Locate the cell with the specified text and output its (X, Y) center coordinate. 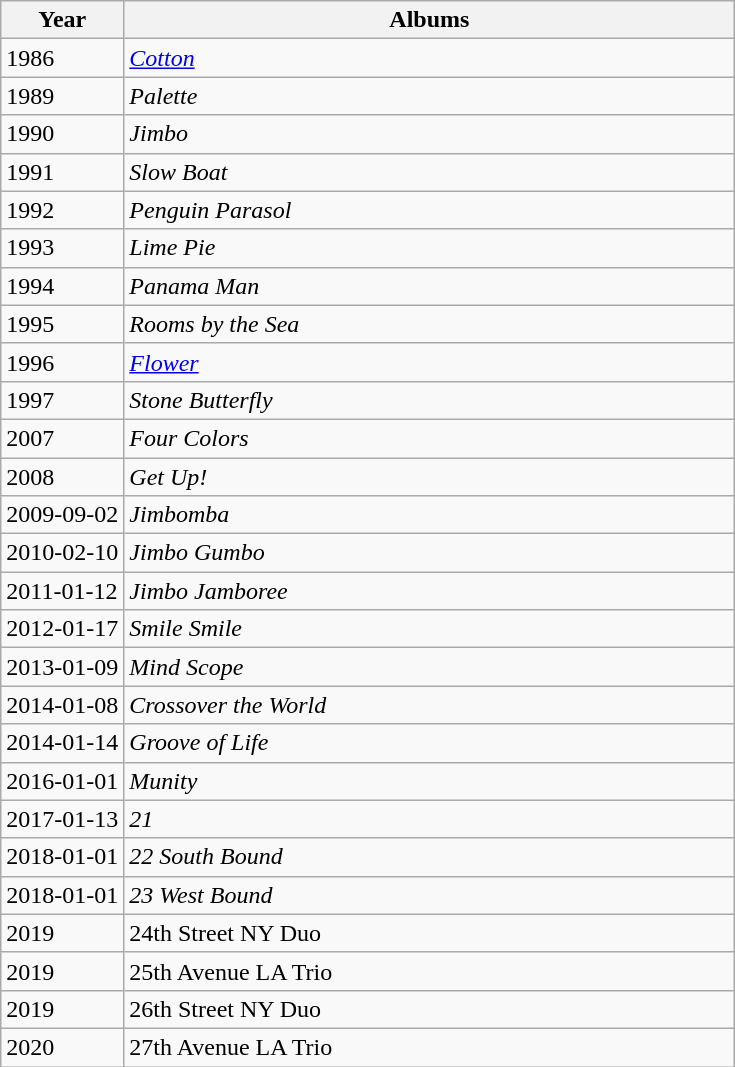
1990 (62, 134)
Mind Scope (430, 667)
2007 (62, 438)
22 South Bound (430, 857)
2016-01-01 (62, 781)
Flower (430, 362)
27th Avenue LA Trio (430, 1047)
2017-01-13 (62, 819)
Cotton (430, 58)
2020 (62, 1047)
Lime Pie (430, 248)
Get Up! (430, 477)
Jimbo Jamboree (430, 591)
1997 (62, 400)
Palette (430, 96)
Groove of Life (430, 743)
Penguin Parasol (430, 210)
2008 (62, 477)
Panama Man (430, 286)
25th Avenue LA Trio (430, 971)
Jimbomba (430, 515)
2014-01-08 (62, 705)
1996 (62, 362)
Smile Smile (430, 629)
2013-01-09 (62, 667)
Stone Butterfly (430, 400)
23 West Bound (430, 895)
Slow Boat (430, 172)
2010-02-10 (62, 553)
Four Colors (430, 438)
1989 (62, 96)
Jimbo (430, 134)
26th Street NY Duo (430, 1009)
1993 (62, 248)
21 (430, 819)
24th Street NY Duo (430, 933)
Jimbo Gumbo (430, 553)
1994 (62, 286)
Year (62, 20)
1991 (62, 172)
2011-01-12 (62, 591)
2014-01-14 (62, 743)
Crossover the World (430, 705)
Albums (430, 20)
Rooms by the Sea (430, 324)
1995 (62, 324)
Munity (430, 781)
2009-09-02 (62, 515)
1992 (62, 210)
2012-01-17 (62, 629)
1986 (62, 58)
